Scan for the cell matching the given text and deliver its (x, y) coordinate at center. 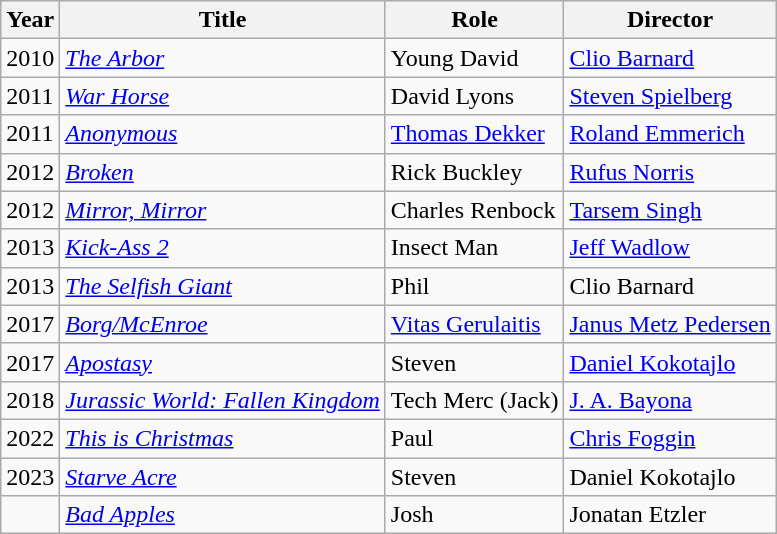
2010 (30, 58)
Paul (474, 438)
Young David (474, 58)
Insect Man (474, 248)
Borg/McEnroe (223, 324)
Tech Merc (Jack) (474, 400)
David Lyons (474, 96)
Charles Renbock (474, 210)
Phil (474, 286)
J. A. Bayona (670, 400)
Thomas Dekker (474, 134)
This is Christmas (223, 438)
Anonymous (223, 134)
Director (670, 20)
Kick-Ass 2 (223, 248)
The Selfish Giant (223, 286)
Chris Foggin (670, 438)
Rick Buckley (474, 172)
Starve Acre (223, 477)
Bad Apples (223, 515)
2022 (30, 438)
War Horse (223, 96)
Rufus Norris (670, 172)
Roland Emmerich (670, 134)
Jonatan Etzler (670, 515)
Steven Spielberg (670, 96)
2023 (30, 477)
Vitas Gerulaitis (474, 324)
Jurassic World: Fallen Kingdom (223, 400)
Role (474, 20)
Broken (223, 172)
Title (223, 20)
Janus Metz Pedersen (670, 324)
The Arbor (223, 58)
Jeff Wadlow (670, 248)
Tarsem Singh (670, 210)
Year (30, 20)
Josh (474, 515)
Apostasy (223, 362)
2018 (30, 400)
Mirror, Mirror (223, 210)
